For the text-containing cell, return its midpoint in [x, y] coordinate format. 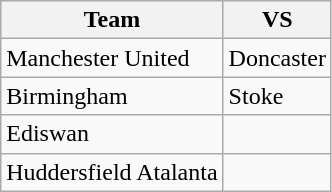
Ediswan [112, 134]
Doncaster [277, 58]
Team [112, 20]
Stoke [277, 96]
VS [277, 20]
Huddersfield Atalanta [112, 172]
Birmingham [112, 96]
Manchester United [112, 58]
